Detect which cell encompasses the target text, then output its [X, Y] center coordinate. 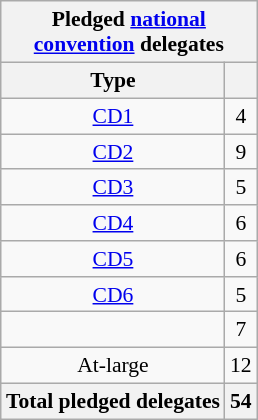
4 [241, 116]
12 [241, 365]
CD1 [113, 116]
54 [241, 401]
9 [241, 152]
7 [241, 330]
CD2 [113, 152]
CD6 [113, 294]
Type [113, 80]
CD3 [113, 187]
At-large [113, 365]
Total pledged delegates [113, 401]
CD5 [113, 259]
CD4 [113, 223]
Pledged nationalconvention delegates [129, 32]
